Identify which cell holds the provided text, then report its [x, y] central coordinate. 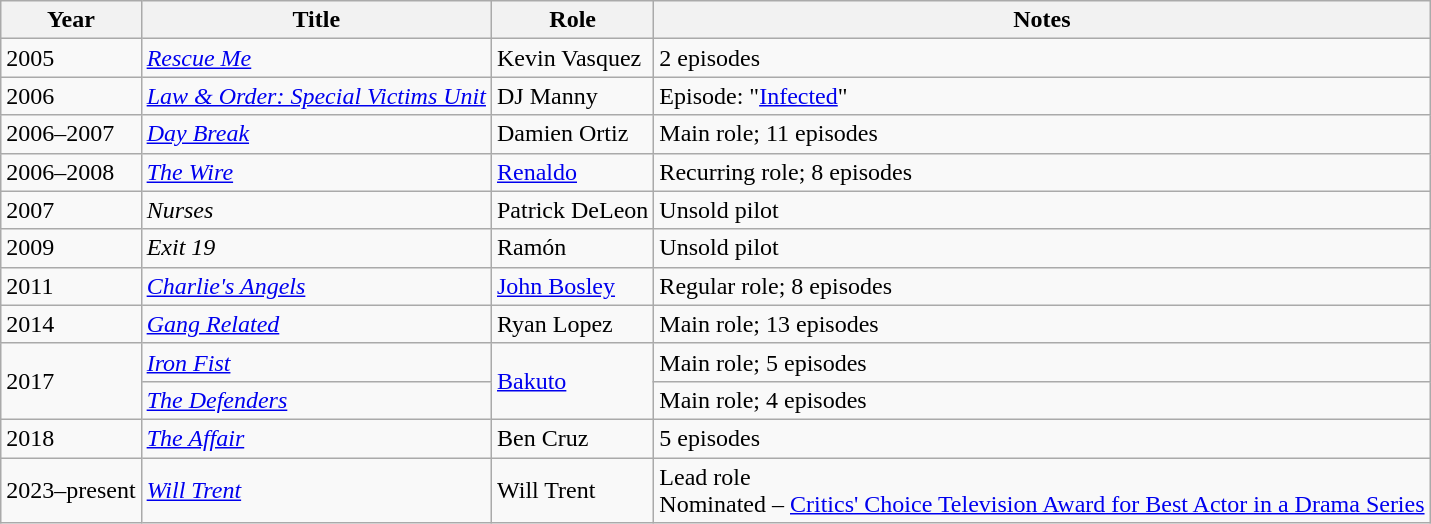
2011 [71, 286]
2006–2007 [71, 134]
Ben Cruz [572, 438]
Main role; 13 episodes [1042, 324]
Regular role; 8 episodes [1042, 286]
DJ Manny [572, 96]
Kevin Vasquez [572, 58]
The Defenders [316, 400]
2014 [71, 324]
2009 [71, 248]
John Bosley [572, 286]
Recurring role; 8 episodes [1042, 172]
Main role; 4 episodes [1042, 400]
2006 [71, 96]
2023–present [71, 490]
Exit 19 [316, 248]
The Wire [316, 172]
Year [71, 20]
Ramón [572, 248]
2005 [71, 58]
Day Break [316, 134]
Charlie's Angels [316, 286]
Title [316, 20]
Bakuto [572, 381]
Iron Fist [316, 362]
2018 [71, 438]
Lead roleNominated – Critics' Choice Television Award for Best Actor in a Drama Series [1042, 490]
Episode: "Infected" [1042, 96]
2007 [71, 210]
Nurses [316, 210]
2 episodes [1042, 58]
Law & Order: Special Victims Unit [316, 96]
Renaldo [572, 172]
2006–2008 [71, 172]
Rescue Me [316, 58]
Ryan Lopez [572, 324]
Gang Related [316, 324]
Notes [1042, 20]
Patrick DeLeon [572, 210]
Main role; 11 episodes [1042, 134]
2017 [71, 381]
5 episodes [1042, 438]
The Affair [316, 438]
Main role; 5 episodes [1042, 362]
Role [572, 20]
Damien Ortiz [572, 134]
